Return the (X, Y) coordinate for the center point of the cell that contains the specified text.  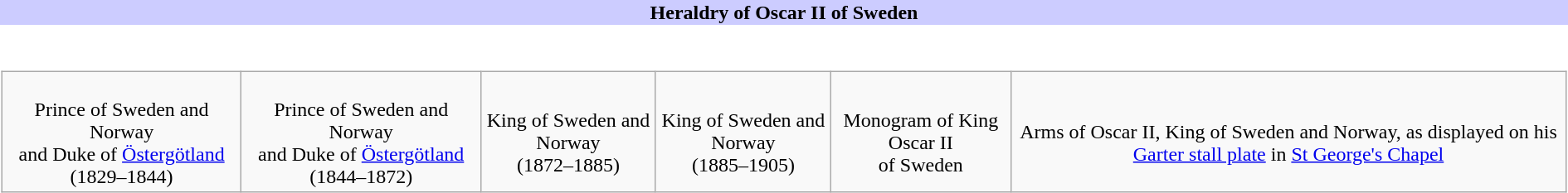
Prince of Sweden and Norway and Duke of Östergötland (1844–1872) (362, 132)
Heraldry of Oscar II of Sweden (784, 12)
King of Sweden and Norway (1872–1885) (569, 132)
Prince of Sweden and Norway and Duke of Östergötland (1829–1844) (121, 132)
Arms of Oscar II, King of Sweden and Norway, as displayed on his Garter stall plate in St George's Chapel (1288, 132)
Monogram of King Oscar II of Sweden (921, 132)
King of Sweden and Norway (1885–1905) (743, 132)
